Determine the [x, y] coordinate at the center of the cell enclosing the given text.  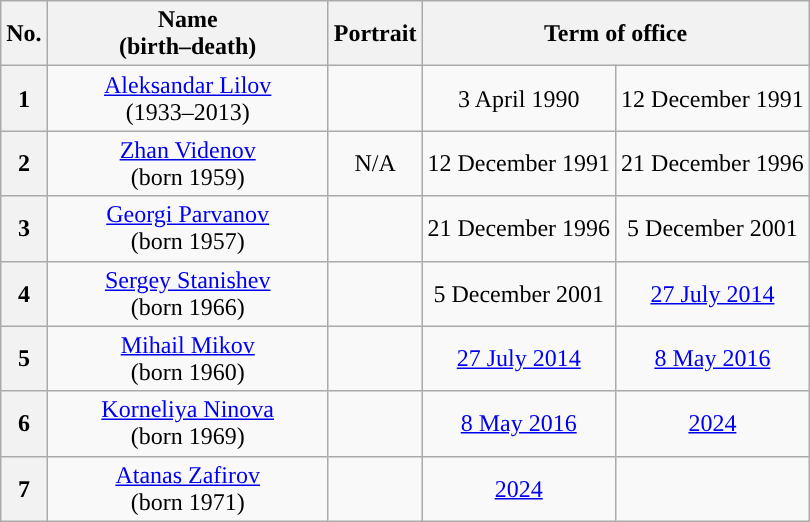
N/A [375, 164]
Sergey Stanishev(born 1966) [188, 294]
5 [24, 358]
4 [24, 294]
Term of office [616, 34]
Name(birth–death) [188, 34]
3 April 1990 [519, 98]
7 [24, 488]
3 [24, 228]
Zhan Videnov(born 1959) [188, 164]
Aleksandar Lilov(1933–2013) [188, 98]
Atanas Zafirov(born 1971) [188, 488]
Georgi Parvanov(born 1957) [188, 228]
1 [24, 98]
No. [24, 34]
Portrait [375, 34]
Mihail Mikov(born 1960) [188, 358]
Korneliya Ninova(born 1969) [188, 424]
6 [24, 424]
2 [24, 164]
